Find where the given text appears and provide that cell's center as [X, Y] coordinate. 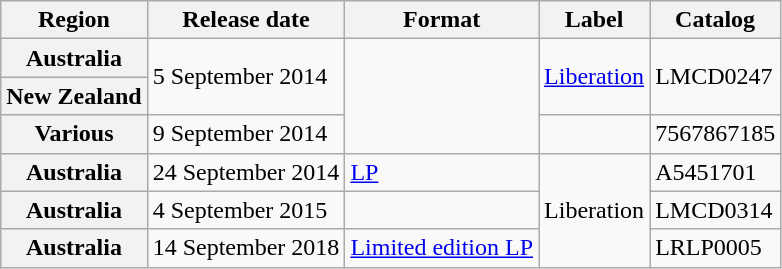
7567867185 [716, 134]
24 September 2014 [246, 172]
Label [594, 20]
5 September 2014 [246, 77]
9 September 2014 [246, 134]
LP [442, 172]
LRLP0005 [716, 248]
Format [442, 20]
Various [74, 134]
New Zealand [74, 96]
LMCD0314 [716, 210]
Catalog [716, 20]
LMCD0247 [716, 77]
4 September 2015 [246, 210]
A5451701 [716, 172]
Release date [246, 20]
Region [74, 20]
Limited edition LP [442, 248]
14 September 2018 [246, 248]
